For the text-containing cell, return its midpoint in (x, y) coordinate format. 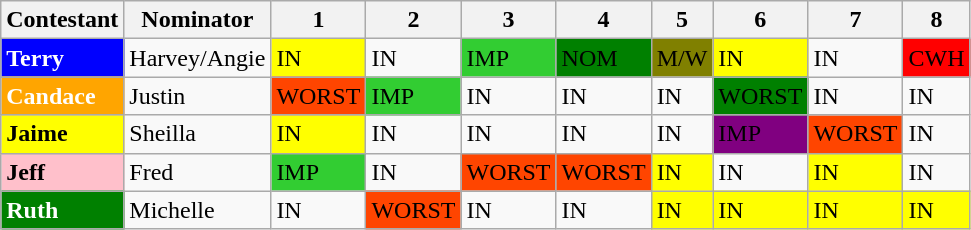
Justin (198, 96)
NOM (604, 58)
CWH (936, 58)
6 (760, 20)
Fred (198, 172)
Michelle (198, 210)
M/W (682, 58)
Nominator (198, 20)
8 (936, 20)
Jeff (62, 172)
Ruth (62, 210)
Candace (62, 96)
4 (604, 20)
Terry (62, 58)
2 (414, 20)
Harvey/Angie (198, 58)
Sheilla (198, 134)
Contestant (62, 20)
1 (318, 20)
7 (856, 20)
5 (682, 20)
3 (508, 20)
Jaime (62, 134)
